Find where the given text appears and provide that cell's center as [X, Y] coordinate. 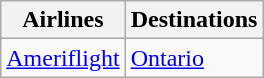
Ameriflight [63, 58]
Ontario [194, 58]
Destinations [194, 20]
Airlines [63, 20]
